For the text-containing cell, return its midpoint in (X, Y) coordinate format. 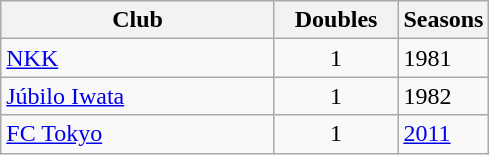
Júbilo Iwata (138, 96)
FC Tokyo (138, 134)
2011 (444, 134)
1982 (444, 96)
Club (138, 20)
NKK (138, 58)
1981 (444, 58)
Doubles (336, 20)
Seasons (444, 20)
